Detect which cell encompasses the target text, then output its [X, Y] center coordinate. 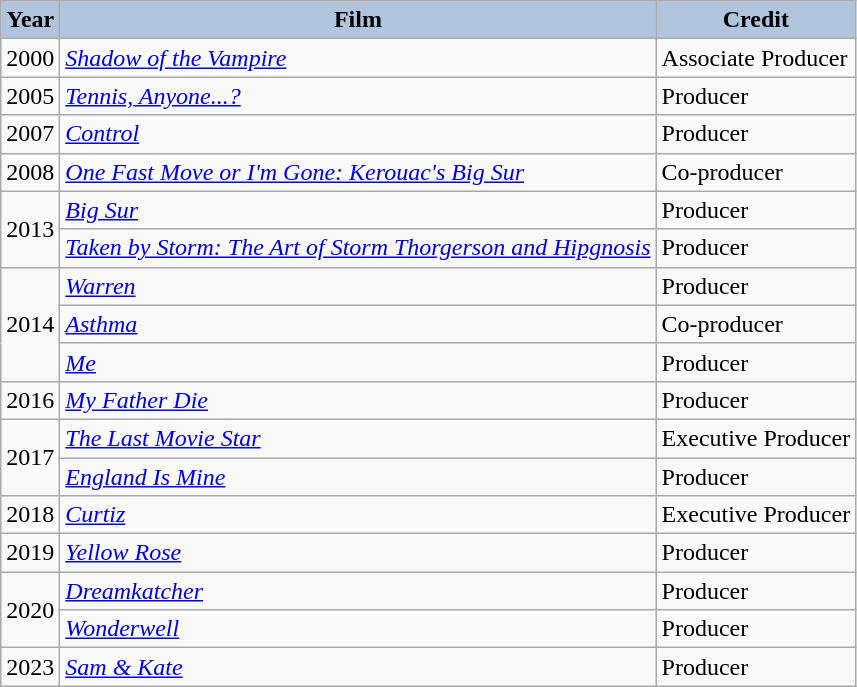
2005 [30, 96]
Shadow of the Vampire [358, 58]
Me [358, 362]
Curtiz [358, 515]
Yellow Rose [358, 553]
Wonderwell [358, 629]
Tennis, Anyone...? [358, 96]
Credit [756, 20]
2014 [30, 324]
2007 [30, 134]
Asthma [358, 324]
Control [358, 134]
Taken by Storm: The Art of Storm Thorgerson and Hipgnosis [358, 248]
2023 [30, 667]
2017 [30, 457]
One Fast Move or I'm Gone: Kerouac's Big Sur [358, 172]
2000 [30, 58]
Big Sur [358, 210]
Film [358, 20]
2013 [30, 229]
England Is Mine [358, 477]
Warren [358, 286]
2016 [30, 400]
2008 [30, 172]
Year [30, 20]
Associate Producer [756, 58]
Dreamkatcher [358, 591]
2018 [30, 515]
2020 [30, 610]
My Father Die [358, 400]
Sam & Kate [358, 667]
2019 [30, 553]
The Last Movie Star [358, 438]
